Provide the (X, Y) coordinate of the cell's center where the given text is located.  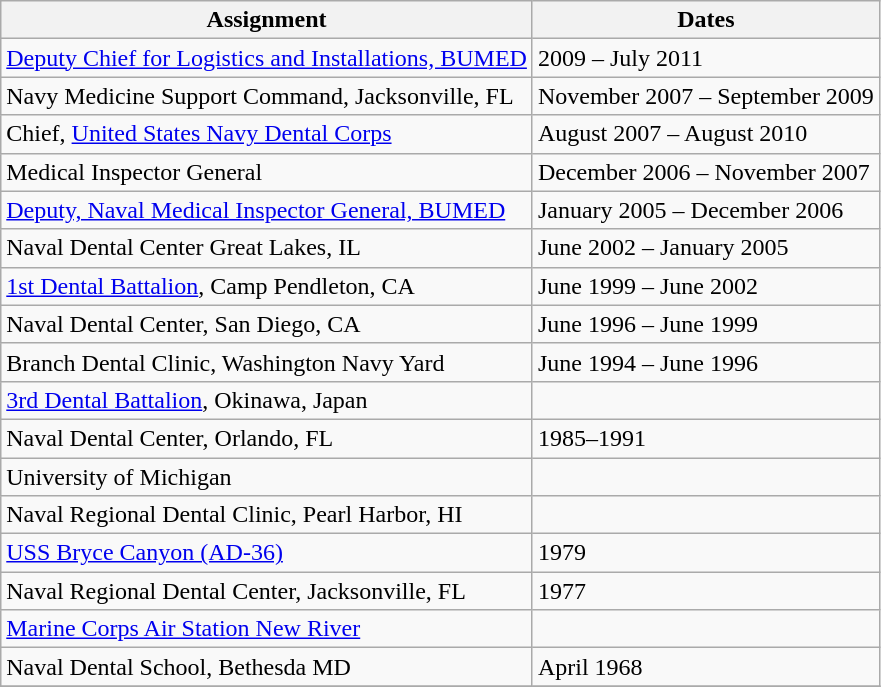
December 2006 – November 2007 (706, 172)
2009 – July 2011 (706, 58)
Naval Regional Dental Center, Jacksonville, FL (267, 591)
June 2002 – January 2005 (706, 248)
Deputy, Naval Medical Inspector General, BUMED (267, 210)
Chief, United States Navy Dental Corps (267, 134)
August 2007 – August 2010 (706, 134)
1st Dental Battalion, Camp Pendleton, CA (267, 286)
Naval Dental Center, San Diego, CA (267, 324)
Dates (706, 20)
Naval Dental Center, Orlando, FL (267, 438)
Branch Dental Clinic, Washington Navy Yard (267, 362)
June 1994 – June 1996 (706, 362)
Naval Dental Center Great Lakes, IL (267, 248)
November 2007 – September 2009 (706, 96)
Naval Regional Dental Clinic, Pearl Harbor, HI (267, 515)
April 1968 (706, 667)
3rd Dental Battalion, Okinawa, Japan (267, 400)
1985–1991 (706, 438)
June 1996 – June 1999 (706, 324)
1979 (706, 553)
Medical Inspector General (267, 172)
Assignment (267, 20)
Deputy Chief for Logistics and Installations, BUMED (267, 58)
Marine Corps Air Station New River (267, 629)
January 2005 – December 2006 (706, 210)
USS Bryce Canyon (AD-36) (267, 553)
Navy Medicine Support Command, Jacksonville, FL (267, 96)
Naval Dental School, Bethesda MD (267, 667)
University of Michigan (267, 477)
1977 (706, 591)
June 1999 – June 2002 (706, 286)
